For the text-containing cell, return its midpoint in (x, y) coordinate format. 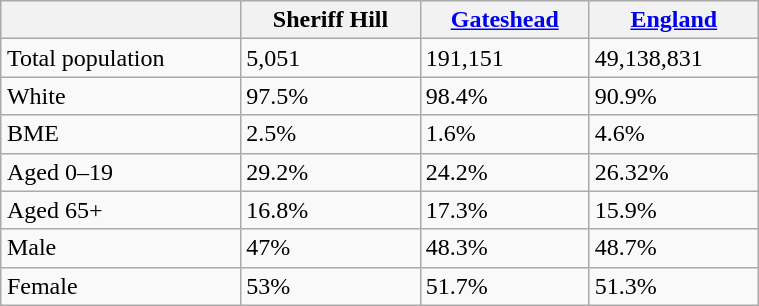
53% (330, 286)
Gateshead (504, 20)
49,138,831 (674, 58)
5,051 (330, 58)
97.5% (330, 96)
17.3% (504, 210)
16.8% (330, 210)
Total population (120, 58)
51.7% (504, 286)
BME (120, 134)
15.9% (674, 210)
Sheriff Hill (330, 20)
Male (120, 248)
1.6% (504, 134)
White (120, 96)
29.2% (330, 172)
98.4% (504, 96)
47% (330, 248)
48.7% (674, 248)
26.32% (674, 172)
Aged 0–19 (120, 172)
90.9% (674, 96)
191,151 (504, 58)
4.6% (674, 134)
England (674, 20)
Female (120, 286)
51.3% (674, 286)
2.5% (330, 134)
24.2% (504, 172)
Aged 65+ (120, 210)
48.3% (504, 248)
